Return the (X, Y) coordinate for the center point of the cell that contains the specified text.  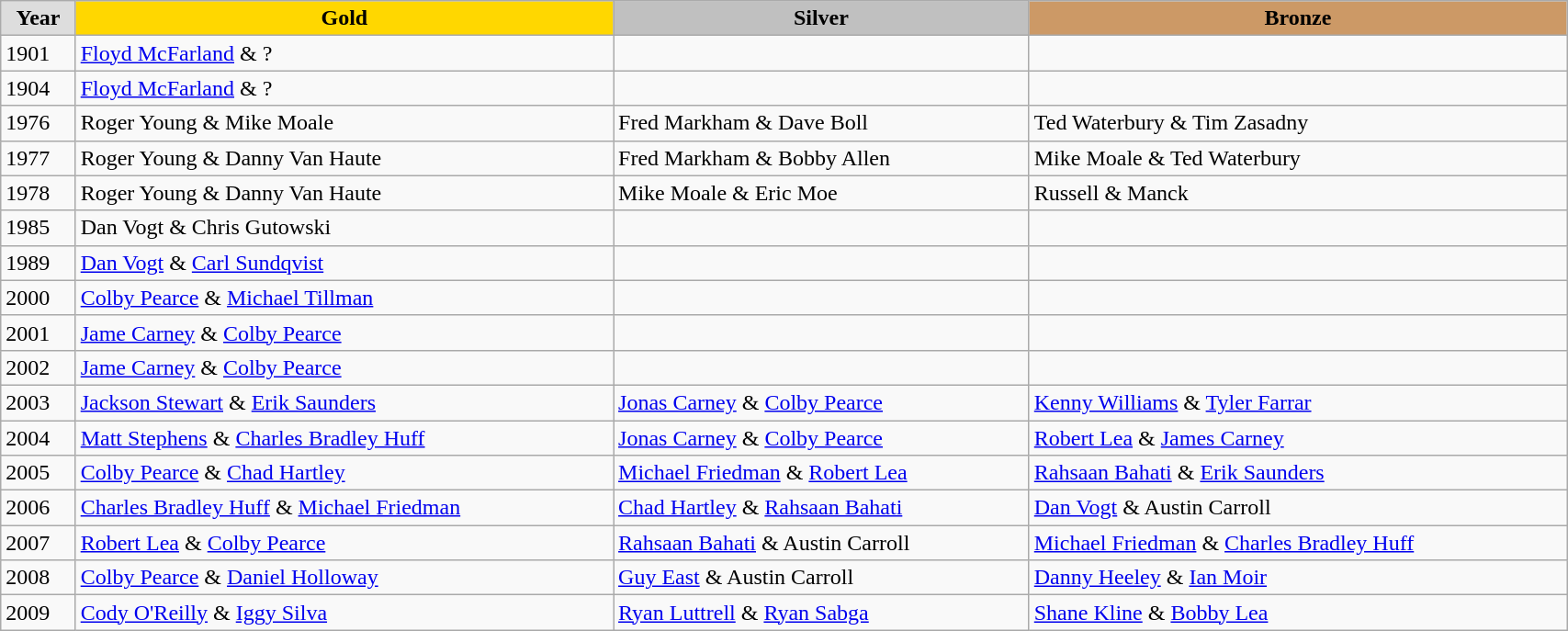
2001 (39, 332)
1976 (39, 123)
2004 (39, 438)
Bronze (1297, 18)
1901 (39, 53)
Colby Pearce & Michael Tillman (344, 298)
Charles Bradley Huff & Michael Friedman (344, 508)
Year (39, 18)
2005 (39, 473)
Colby Pearce & Chad Hartley (344, 473)
Rahsaan Bahati & Austin Carroll (821, 543)
Matt Stephens & Charles Bradley Huff (344, 438)
Michael Friedman & Charles Bradley Huff (1297, 543)
Russell & Manck (1297, 193)
1985 (39, 228)
Mike Moale & Eric Moe (821, 193)
Gold (344, 18)
Roger Young & Mike Moale (344, 123)
Mike Moale & Ted Waterbury (1297, 158)
2008 (39, 578)
Cody O'Reilly & Iggy Silva (344, 613)
2009 (39, 613)
Robert Lea & James Carney (1297, 438)
2002 (39, 367)
Chad Hartley & Rahsaan Bahati (821, 508)
2006 (39, 508)
Shane Kline & Bobby Lea (1297, 613)
1977 (39, 158)
Ryan Luttrell & Ryan Sabga (821, 613)
Colby Pearce & Daniel Holloway (344, 578)
Silver (821, 18)
Rahsaan Bahati & Erik Saunders (1297, 473)
Dan Vogt & Chris Gutowski (344, 228)
1989 (39, 263)
Fred Markham & Dave Boll (821, 123)
1978 (39, 193)
Michael Friedman & Robert Lea (821, 473)
Robert Lea & Colby Pearce (344, 543)
2000 (39, 298)
Danny Heeley & Ian Moir (1297, 578)
Fred Markham & Bobby Allen (821, 158)
Guy East & Austin Carroll (821, 578)
Dan Vogt & Austin Carroll (1297, 508)
Jackson Stewart & Erik Saunders (344, 402)
Kenny Williams & Tyler Farrar (1297, 402)
Ted Waterbury & Tim Zasadny (1297, 123)
2003 (39, 402)
2007 (39, 543)
1904 (39, 88)
Dan Vogt & Carl Sundqvist (344, 263)
